Scan for the cell matching the given text and deliver its (x, y) coordinate at center. 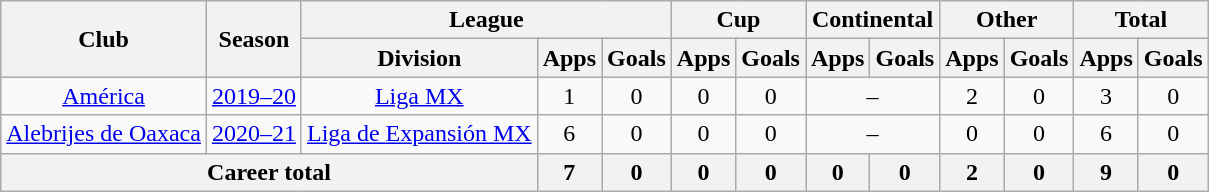
2019–20 (254, 96)
Liga de Expansión MX (419, 134)
Other (1007, 20)
América (104, 96)
League (486, 20)
Season (254, 39)
7 (569, 172)
2020–21 (254, 134)
Cup (738, 20)
3 (1106, 96)
Club (104, 39)
Continental (873, 20)
Division (419, 58)
1 (569, 96)
Total (1141, 20)
9 (1106, 172)
Alebrijes de Oaxaca (104, 134)
Liga MX (419, 96)
Career total (269, 172)
